Locate the cell with the specified text and output its (x, y) center coordinate. 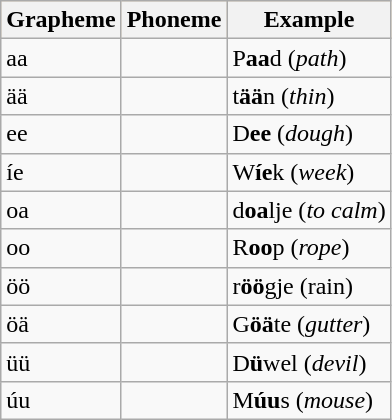
Roop (rope) (309, 248)
úu (61, 400)
öä (61, 324)
Example (309, 20)
Dee (dough) (309, 134)
üü (61, 362)
Paad (path) (309, 58)
Grapheme (61, 20)
Wíek (week) (309, 172)
tään (thin) (309, 96)
doalje (to calm) (309, 210)
aa (61, 58)
ää (61, 96)
Múus (mouse) (309, 400)
röögje (rain) (309, 286)
íe (61, 172)
Göäte (gutter) (309, 324)
öö (61, 286)
oa (61, 210)
oo (61, 248)
Düwel (devil) (309, 362)
ee (61, 134)
Phoneme (174, 20)
